Detect which cell encompasses the target text, then output its [x, y] center coordinate. 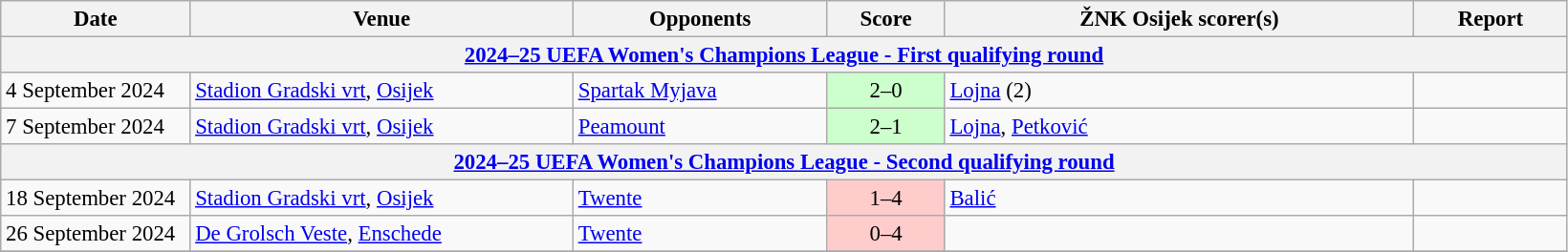
Balić [1180, 199]
26 September 2024 [96, 234]
7 September 2024 [96, 127]
Score [885, 19]
1–4 [885, 199]
Date [96, 19]
Opponents [700, 19]
Spartak Myjava [700, 91]
0–4 [885, 234]
2024–25 UEFA Women's Champions League - Second qualifying round [784, 162]
Lojna, Petković [1180, 127]
Venue [382, 19]
ŽNK Osijek scorer(s) [1180, 19]
Peamount [700, 127]
18 September 2024 [96, 199]
De Grolsch Veste, Enschede [382, 234]
2–1 [885, 127]
2–0 [885, 91]
4 September 2024 [96, 91]
Lojna (2) [1180, 91]
Report [1492, 19]
2024–25 UEFA Women's Champions League - First qualifying round [784, 55]
